Output the [X, Y] coordinate of the center of the cell containing the given text.  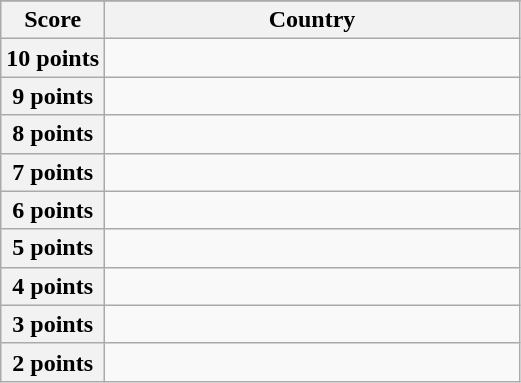
8 points [53, 134]
4 points [53, 286]
Country [312, 20]
7 points [53, 172]
9 points [53, 96]
10 points [53, 58]
5 points [53, 248]
2 points [53, 362]
6 points [53, 210]
3 points [53, 324]
Score [53, 20]
